Output the (X, Y) coordinate of the center of the cell containing the given text.  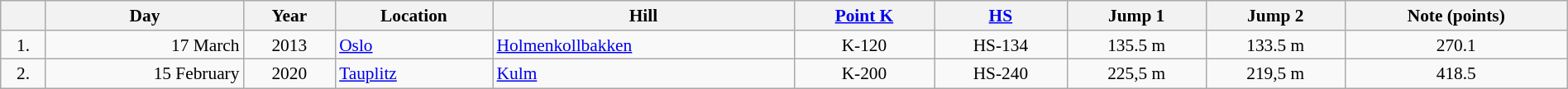
Holmenkollbakken (643, 45)
Hill (643, 16)
Tauplitz (414, 74)
219,5 m (1275, 74)
Point K (863, 16)
418.5 (1456, 74)
HS-134 (1001, 45)
HS-240 (1001, 74)
Jump 2 (1275, 16)
Day (144, 16)
Oslo (414, 45)
2. (23, 74)
Location (414, 16)
225,5 m (1136, 74)
Year (289, 16)
15 February (144, 74)
Kulm (643, 74)
2020 (289, 74)
135.5 m (1136, 45)
1. (23, 45)
17 March (144, 45)
2013 (289, 45)
Note (points) (1456, 16)
Jump 1 (1136, 16)
HS (1001, 16)
K-200 (863, 74)
K-120 (863, 45)
270.1 (1456, 45)
133.5 m (1275, 45)
